For the text-containing cell, return its midpoint in (x, y) coordinate format. 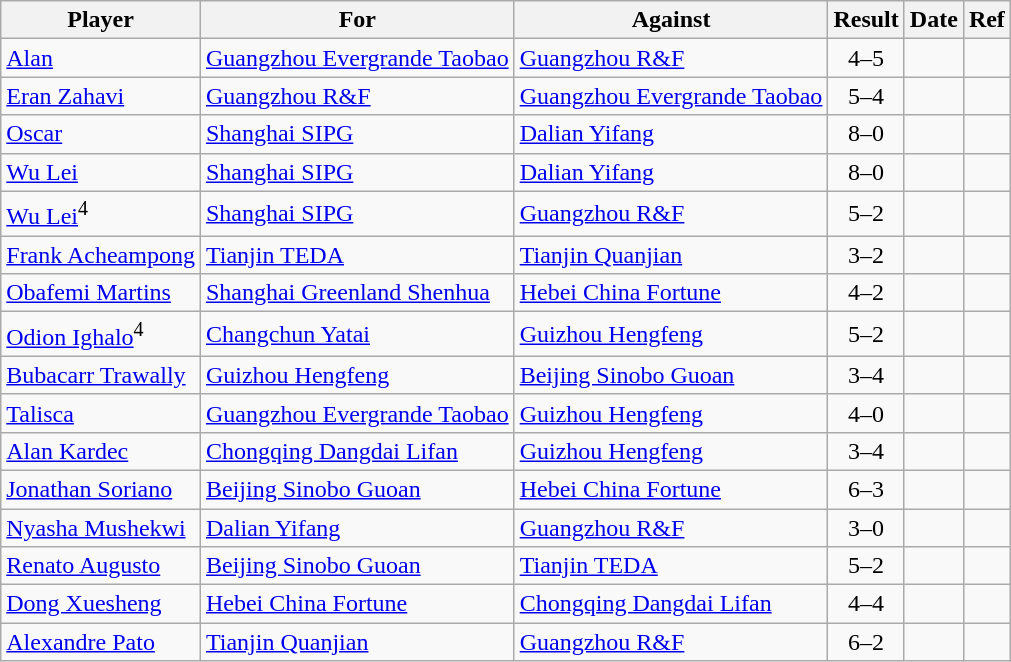
Result (866, 20)
4–2 (866, 293)
4–4 (866, 604)
Oscar (101, 134)
Alexandre Pato (101, 642)
Ref (986, 20)
Nyasha Mushekwi (101, 528)
4–5 (866, 58)
Frank Acheampong (101, 255)
Wu Lei4 (101, 214)
Talisca (101, 413)
Obafemi Martins (101, 293)
Renato Augusto (101, 566)
Shanghai Greenland Shenhua (357, 293)
5–4 (866, 96)
6–3 (866, 489)
Bubacarr Trawally (101, 375)
Wu Lei (101, 172)
Against (671, 20)
Player (101, 20)
6–2 (866, 642)
Alan Kardec (101, 451)
Eran Zahavi (101, 96)
Date (934, 20)
3–0 (866, 528)
Jonathan Soriano (101, 489)
4–0 (866, 413)
Dong Xuesheng (101, 604)
Changchun Yatai (357, 334)
3–2 (866, 255)
Odion Ighalo4 (101, 334)
For (357, 20)
Alan (101, 58)
